Capture the cell that displays the provided text and extract its [X, Y] central coordinate. 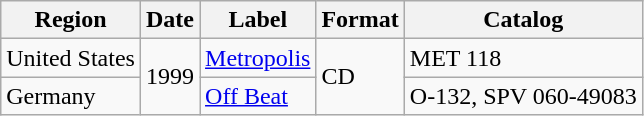
Date [170, 20]
O-132, SPV 060-49083 [523, 96]
1999 [170, 77]
Region [71, 20]
Off Beat [258, 96]
Catalog [523, 20]
Metropolis [258, 58]
MET 118 [523, 58]
Format [360, 20]
United States [71, 58]
Germany [71, 96]
Label [258, 20]
CD [360, 77]
